From the cell containing the given text, extract its center point as (x, y) coordinate. 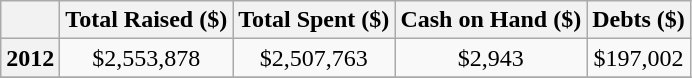
2012 (30, 58)
Cash on Hand ($) (491, 20)
$2,943 (491, 58)
Debts ($) (639, 20)
$2,507,763 (314, 58)
Total Spent ($) (314, 20)
$2,553,878 (146, 58)
$197,002 (639, 58)
Total Raised ($) (146, 20)
